Identify which cell holds the provided text, then report its [x, y] central coordinate. 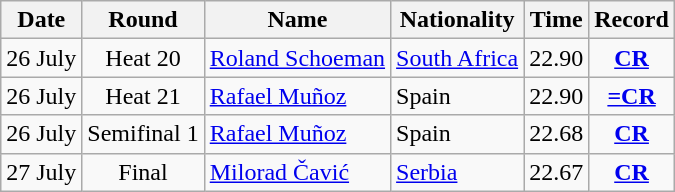
=CR [632, 96]
Date [42, 20]
Heat 21 [143, 96]
22.67 [556, 172]
Semifinal 1 [143, 134]
Record [632, 20]
Milorad Čavić [297, 172]
22.68 [556, 134]
27 July [42, 172]
Name [297, 20]
Heat 20 [143, 58]
Serbia [458, 172]
Time [556, 20]
Roland Schoeman [297, 58]
Round [143, 20]
Final [143, 172]
South Africa [458, 58]
Nationality [458, 20]
